Identify which cell holds the provided text, then report its (x, y) central coordinate. 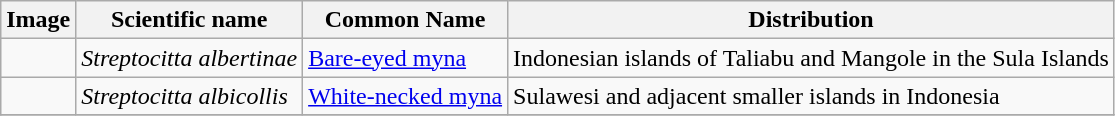
Bare-eyed myna (406, 58)
Streptocitta albertinae (190, 58)
Streptocitta albicollis (190, 96)
White-necked myna (406, 96)
Indonesian islands of Taliabu and Mangole in the Sula Islands (812, 58)
Scientific name (190, 20)
Common Name (406, 20)
Image (38, 20)
Distribution (812, 20)
Sulawesi and adjacent smaller islands in Indonesia (812, 96)
